Output the (x, y) coordinate of the center of the cell containing the given text.  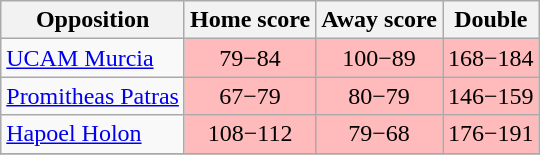
176−191 (492, 134)
Opposition (93, 20)
100−89 (380, 58)
Promitheas Patras (93, 96)
67−79 (250, 96)
79−84 (250, 58)
Home score (250, 20)
146−159 (492, 96)
Away score (380, 20)
Hapoel Holon (93, 134)
80−79 (380, 96)
79−68 (380, 134)
108−112 (250, 134)
168−184 (492, 58)
Double (492, 20)
UCAM Murcia (93, 58)
